From the cell containing the given text, extract its center point as [X, Y] coordinate. 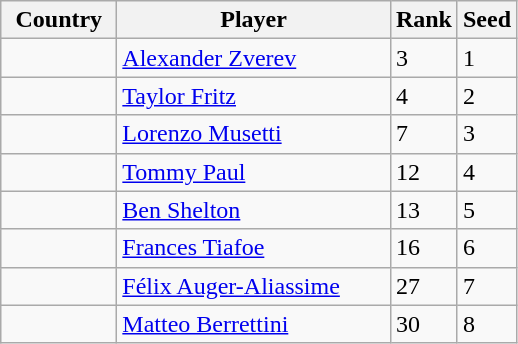
Player [254, 20]
12 [424, 172]
13 [424, 210]
Alexander Zverev [254, 58]
30 [424, 324]
Frances Tiafoe [254, 248]
6 [486, 248]
Taylor Fritz [254, 96]
16 [424, 248]
Tommy Paul [254, 172]
8 [486, 324]
2 [486, 96]
Matteo Berrettini [254, 324]
Seed [486, 20]
Rank [424, 20]
Félix Auger-Aliassime [254, 286]
Lorenzo Musetti [254, 134]
Country [59, 20]
27 [424, 286]
Ben Shelton [254, 210]
1 [486, 58]
5 [486, 210]
